Scan for the cell matching the given text and deliver its [X, Y] coordinate at center. 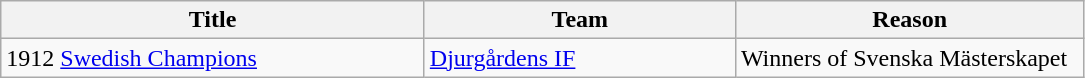
1912 Swedish Champions [213, 58]
Djurgårdens IF [580, 58]
Reason [910, 20]
Team [580, 20]
Winners of Svenska Mästerskapet [910, 58]
Title [213, 20]
